Identify which cell holds the provided text, then report its (X, Y) central coordinate. 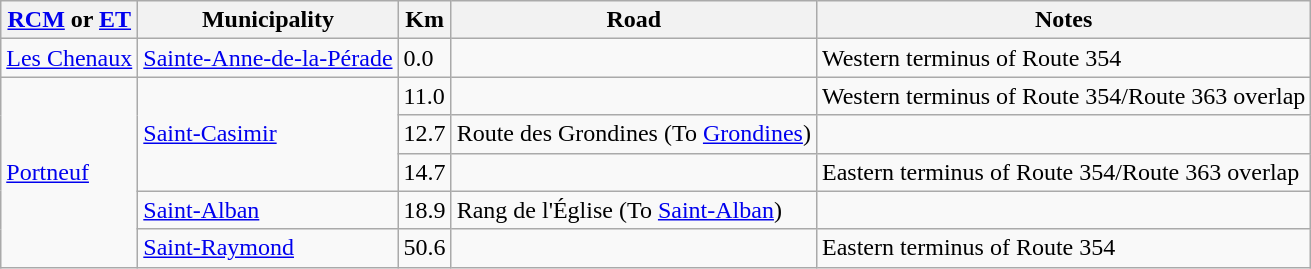
Rang de l'Église (To Saint-Alban) (634, 210)
Km (424, 20)
Saint-Casimir (268, 134)
Road (634, 20)
RCM or ET (70, 20)
Notes (1063, 20)
0.0 (424, 58)
Municipality (268, 20)
Saint-Raymond (268, 248)
11.0 (424, 96)
Saint-Alban (268, 210)
50.6 (424, 248)
14.7 (424, 172)
Portneuf (70, 172)
Sainte-Anne-de-la-Pérade (268, 58)
Western terminus of Route 354 (1063, 58)
Western terminus of Route 354/Route 363 overlap (1063, 96)
18.9 (424, 210)
Route des Grondines (To Grondines) (634, 134)
12.7 (424, 134)
Eastern terminus of Route 354 (1063, 248)
Les Chenaux (70, 58)
Eastern terminus of Route 354/Route 363 overlap (1063, 172)
